Detect which cell encompasses the target text, then output its (x, y) center coordinate. 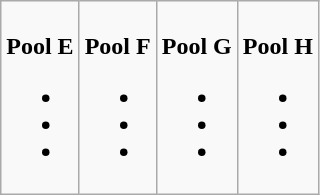
Pool F (118, 98)
Pool E (40, 98)
Pool G (196, 98)
Pool H (278, 98)
